For the text-containing cell, return its midpoint in (X, Y) coordinate format. 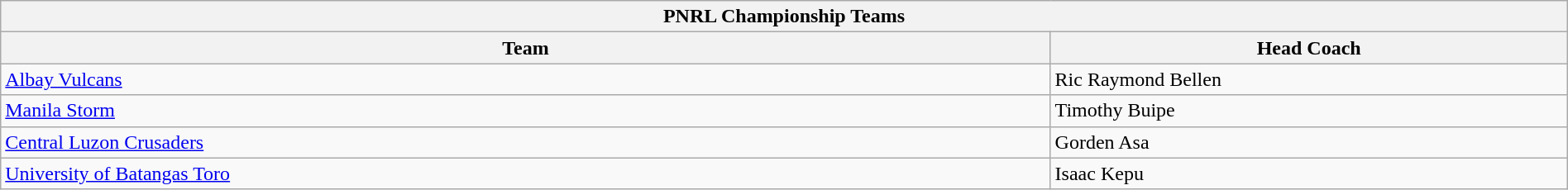
Head Coach (1308, 48)
University of Batangas Toro (526, 173)
Timothy Buipe (1308, 111)
Isaac Kepu (1308, 173)
Ric Raymond Bellen (1308, 79)
Albay Vulcans (526, 79)
Gorden Asa (1308, 142)
PNRL Championship Teams (784, 17)
Team (526, 48)
Manila Storm (526, 111)
Central Luzon Crusaders (526, 142)
